Detect which cell encompasses the target text, then output its [x, y] center coordinate. 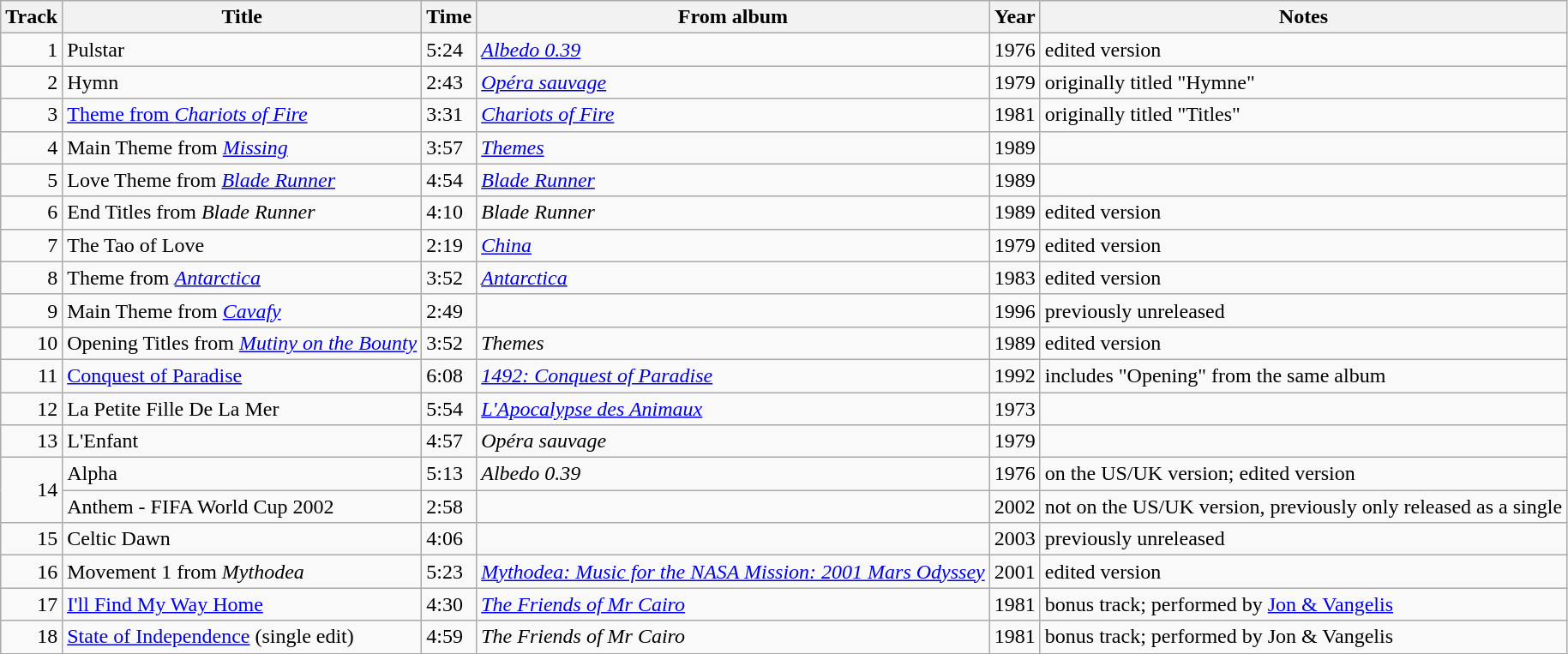
6:08 [449, 375]
I'll Find My Way Home [242, 604]
10 [32, 343]
Track [32, 17]
12 [32, 409]
1 [32, 50]
L'Enfant [242, 441]
4:57 [449, 441]
9 [32, 310]
1996 [1015, 310]
18 [32, 637]
2:49 [449, 310]
Year [1015, 17]
4:30 [449, 604]
Pulstar [242, 50]
originally titled "Hymne" [1303, 82]
The Tao of Love [242, 245]
3:57 [449, 147]
2 [32, 82]
2:58 [449, 507]
State of Independence (single edit) [242, 637]
15 [32, 539]
3 [32, 115]
Main Theme from Cavafy [242, 310]
Antarctica [734, 278]
Opening Titles from Mutiny on the Bounty [242, 343]
4:59 [449, 637]
Conquest of Paradise [242, 375]
La Petite Fille De La Mer [242, 409]
2001 [1015, 572]
7 [32, 245]
Mythodea: Music for the NASA Mission: 2001 Mars Odyssey [734, 572]
2:19 [449, 245]
4:10 [449, 213]
not on the US/UK version, previously only released as a single [1303, 507]
5 [32, 180]
Chariots of Fire [734, 115]
5:54 [449, 409]
4:06 [449, 539]
16 [32, 572]
11 [32, 375]
1992 [1015, 375]
Theme from Antarctica [242, 278]
L'Apocalypse des Animaux [734, 409]
4 [32, 147]
From album [734, 17]
originally titled "Titles" [1303, 115]
includes "Opening" from the same album [1303, 375]
3:31 [449, 115]
on the US/UK version; edited version [1303, 474]
Alpha [242, 474]
Time [449, 17]
2:43 [449, 82]
5:24 [449, 50]
Notes [1303, 17]
4:54 [449, 180]
14 [32, 490]
End Titles from Blade Runner [242, 213]
13 [32, 441]
Hymn [242, 82]
Main Theme from Missing [242, 147]
Theme from Chariots of Fire [242, 115]
1492: Conquest of Paradise [734, 375]
Title [242, 17]
2003 [1015, 539]
5:23 [449, 572]
17 [32, 604]
6 [32, 213]
Love Theme from Blade Runner [242, 180]
1973 [1015, 409]
China [734, 245]
8 [32, 278]
Anthem - FIFA World Cup 2002 [242, 507]
Movement 1 from Mythodea [242, 572]
5:13 [449, 474]
Celtic Dawn [242, 539]
2002 [1015, 507]
1983 [1015, 278]
